Search for the cell housing the specified text and yield its [X, Y] center coordinate. 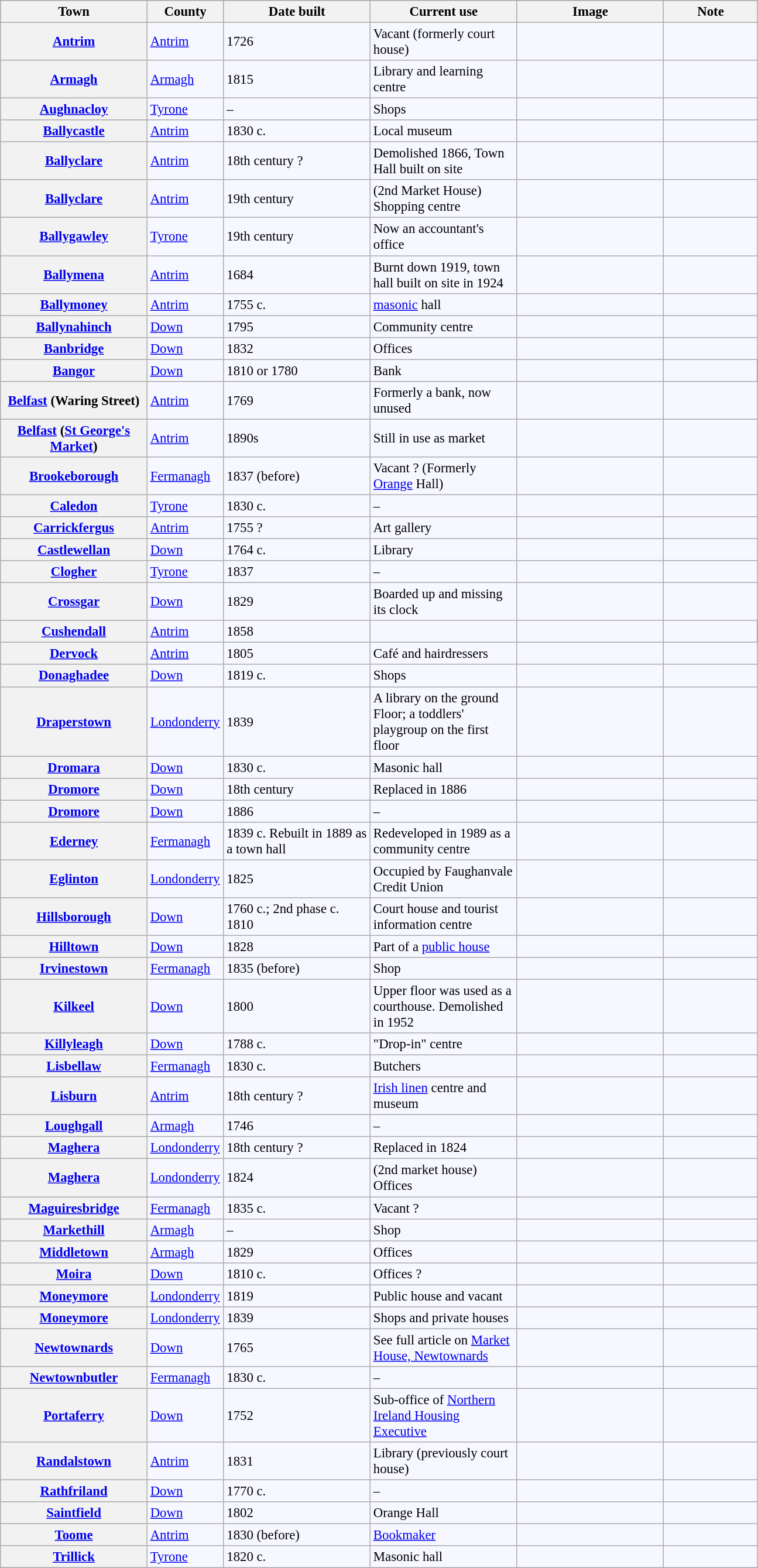
Trillick [74, 1557]
Caledon [74, 506]
Rathfriland [74, 1491]
"Drop-in" centre [444, 1044]
Ederney [74, 842]
1820 c. [297, 1557]
Toome [74, 1535]
Lisburn [74, 1096]
Cushendall [74, 632]
masonic hall [444, 304]
Ballycastle [74, 131]
Middletown [74, 1252]
Maguiresbridge [74, 1208]
Court house and tourist information centre [444, 917]
Dromara [74, 767]
Killyleagh [74, 1044]
1684 [297, 275]
1770 c. [297, 1491]
1819 [297, 1296]
Butchers [444, 1066]
Bangor [74, 370]
1755 c. [297, 304]
Library [444, 550]
See full article on Market House, Newtownards [444, 1347]
18th century [297, 789]
Brookeborough [74, 476]
Café and hairdressers [444, 654]
1810 c. [297, 1274]
Replaced in 1824 [444, 1148]
1819 c. [297, 676]
1764 c. [297, 550]
Draperstown [74, 721]
Note [711, 12]
Hilltown [74, 946]
1769 [297, 400]
Sub-office of Northern Ireland Housing Executive [444, 1415]
Offices ? [444, 1274]
Portaferry [74, 1415]
Vacant ? [444, 1208]
Kilkeel [74, 1007]
Castlewellan [74, 550]
Donaghadee [74, 676]
Vacant (formerly court house) [444, 42]
1835 (before) [297, 969]
County [185, 12]
Newtownards [74, 1347]
Replaced in 1886 [444, 789]
1726 [297, 42]
Orange Hall [444, 1513]
1810 or 1780 [297, 370]
1832 [297, 348]
1839 c. Rebuilt in 1889 as a town hall [297, 842]
Belfast (St George's Market) [74, 438]
Belfast (Waring Street) [74, 400]
1815 [297, 80]
1760 c.; 2nd phase c. 1810 [297, 917]
Markethill [74, 1230]
1828 [297, 946]
Clogher [74, 572]
1788 c. [297, 1044]
Still in use as market [444, 438]
Loughgall [74, 1126]
Shops and private houses [444, 1318]
Community centre [444, 327]
1825 [297, 879]
Upper floor was used as a courthouse. Demolished in 1952 [444, 1007]
Irish linen centre and museum [444, 1096]
Redeveloped in 1989 as a community centre [444, 842]
Eglinton [74, 879]
1835 c. [297, 1208]
Library and learning centre [444, 80]
1837 (before) [297, 476]
Crossgar [74, 602]
1805 [297, 654]
A library on the ground Floor; a toddlers' playgroup on the first floor [444, 721]
1800 [297, 1007]
Burnt down 1919, town hall built on site in 1924 [444, 275]
Current use [444, 12]
Moira [74, 1274]
Date built [297, 12]
Vacant ? (Formerly Orange Hall) [444, 476]
Occupied by Faughanvale Credit Union [444, 879]
1824 [297, 1178]
(2nd market house) Offices [444, 1178]
Ballynahinch [74, 327]
1755 ? [297, 528]
1746 [297, 1126]
Carrickfergus [74, 528]
Part of a public house [444, 946]
Bank [444, 370]
Irvinestown [74, 969]
Randalstown [74, 1461]
Now an accountant's office [444, 236]
Boarded up and missing its clock [444, 602]
1886 [297, 811]
Ballymena [74, 275]
Saintfield [74, 1513]
Dervock [74, 654]
Aughnacloy [74, 109]
Ballymoney [74, 304]
Bookmaker [444, 1535]
1752 [297, 1415]
Local museum [444, 131]
1890s [297, 438]
Banbridge [74, 348]
1765 [297, 1347]
Formerly a bank, now unused [444, 400]
Lisbellaw [74, 1066]
Newtownbutler [74, 1378]
1795 [297, 327]
Library (previously court house) [444, 1461]
1830 (before) [297, 1535]
1858 [297, 632]
Town [74, 12]
Image [590, 12]
1831 [297, 1461]
1837 [297, 572]
Public house and vacant [444, 1296]
Hillsborough [74, 917]
(2nd Market House) Shopping centre [444, 199]
Art gallery [444, 528]
Demolished 1866, Town Hall built on site [444, 162]
Ballygawley [74, 236]
1802 [297, 1513]
